Find where the given text appears and provide that cell's center as [x, y] coordinate. 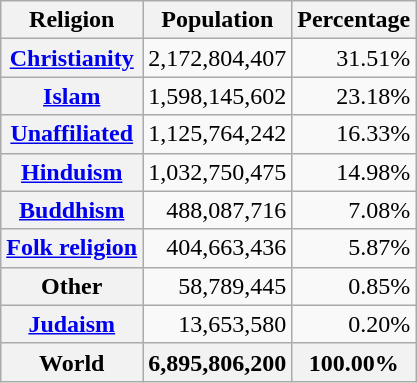
488,087,716 [218, 210]
1,032,750,475 [218, 172]
13,653,580 [218, 324]
6,895,806,200 [218, 362]
0.85% [354, 286]
Percentage [354, 20]
Folk religion [72, 248]
31.51% [354, 58]
Christianity [72, 58]
Hinduism [72, 172]
7.08% [354, 210]
0.20% [354, 324]
58,789,445 [218, 286]
23.18% [354, 96]
World [72, 362]
Judaism [72, 324]
Other [72, 286]
404,663,436 [218, 248]
2,172,804,407 [218, 58]
Population [218, 20]
1,125,764,242 [218, 134]
14.98% [354, 172]
1,598,145,602 [218, 96]
100.00% [354, 362]
Religion [72, 20]
Buddhism [72, 210]
Islam [72, 96]
16.33% [354, 134]
Unaffiliated [72, 134]
5.87% [354, 248]
